Determine the (x, y) coordinate at the center of the cell enclosing the given text.  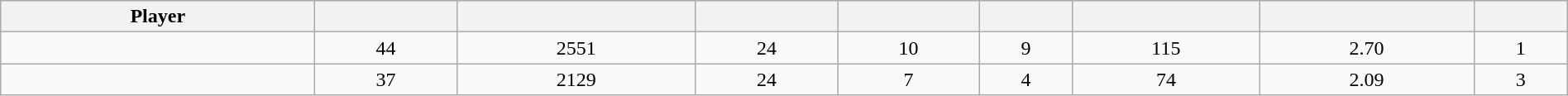
7 (908, 79)
2129 (576, 79)
44 (385, 48)
37 (385, 79)
Player (158, 17)
1 (1520, 48)
10 (908, 48)
2551 (576, 48)
74 (1166, 79)
2.70 (1367, 48)
4 (1025, 79)
3 (1520, 79)
9 (1025, 48)
2.09 (1367, 79)
115 (1166, 48)
